For the text-containing cell, return its midpoint in [x, y] coordinate format. 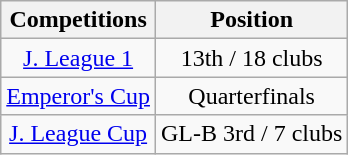
J. League Cup [78, 134]
13th / 18 clubs [251, 58]
Quarterfinals [251, 96]
Position [251, 20]
GL-B 3rd / 7 clubs [251, 134]
Emperor's Cup [78, 96]
Competitions [78, 20]
J. League 1 [78, 58]
